Scan for the cell matching the given text and deliver its [x, y] coordinate at center. 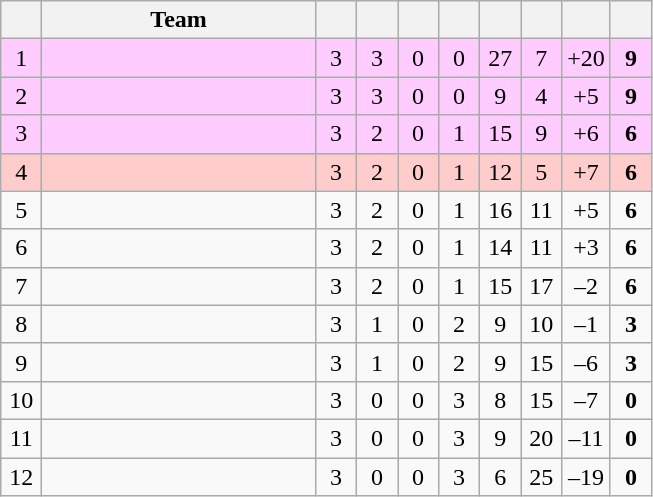
–1 [586, 324]
25 [542, 477]
Team [179, 20]
+3 [586, 248]
20 [542, 438]
–11 [586, 438]
27 [500, 58]
16 [500, 210]
+7 [586, 172]
–6 [586, 362]
+6 [586, 134]
+20 [586, 58]
–2 [586, 286]
14 [500, 248]
–19 [586, 477]
–7 [586, 400]
17 [542, 286]
